Scan for the cell matching the given text and deliver its (x, y) coordinate at center. 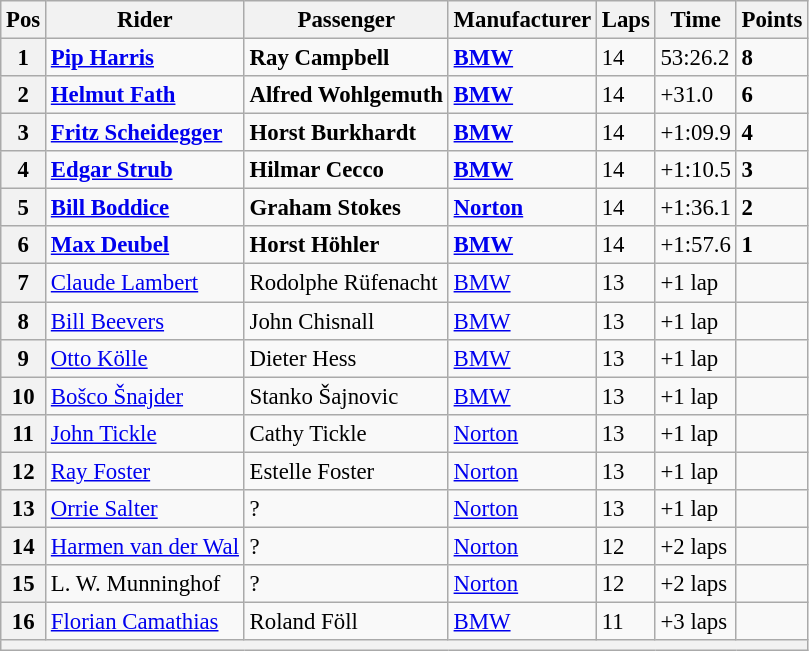
Claude Lambert (146, 283)
Cathy Tickle (346, 433)
Manufacturer (522, 20)
Rodolphe Rüfenacht (346, 283)
Laps (626, 20)
Pip Harris (146, 58)
Roland Föll (346, 621)
Estelle Foster (346, 471)
Passenger (346, 20)
Points (772, 20)
Fritz Scheidegger (146, 133)
10 (24, 396)
15 (24, 584)
+31.0 (696, 95)
Max Deubel (146, 245)
+1:36.1 (696, 208)
Alfred Wohlgemuth (346, 95)
Harmen van der Wal (146, 546)
Pos (24, 20)
Horst Burkhardt (346, 133)
16 (24, 621)
Stanko Šajnovic (346, 396)
Hilmar Cecco (346, 170)
+1:57.6 (696, 245)
53:26.2 (696, 58)
Ray Foster (146, 471)
Bill Boddice (146, 208)
John Chisnall (346, 321)
Orrie Salter (146, 509)
5 (24, 208)
Horst Höhler (346, 245)
7 (24, 283)
John Tickle (146, 433)
Edgar Strub (146, 170)
Bošco Šnajder (146, 396)
Helmut Fath (146, 95)
9 (24, 358)
Bill Beevers (146, 321)
Otto Kölle (146, 358)
Dieter Hess (346, 358)
Rider (146, 20)
Time (696, 20)
Ray Campbell (346, 58)
+1:09.9 (696, 133)
+3 laps (696, 621)
L. W. Munninghof (146, 584)
+1:10.5 (696, 170)
Graham Stokes (346, 208)
Florian Camathias (146, 621)
